Return the [x, y] coordinate for the center point of the cell that contains the specified text.  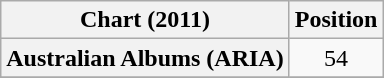
Australian Albums (ARIA) [145, 58]
54 [336, 58]
Position [336, 20]
Chart (2011) [145, 20]
